From the cell containing the given text, extract its center point as [X, Y] coordinate. 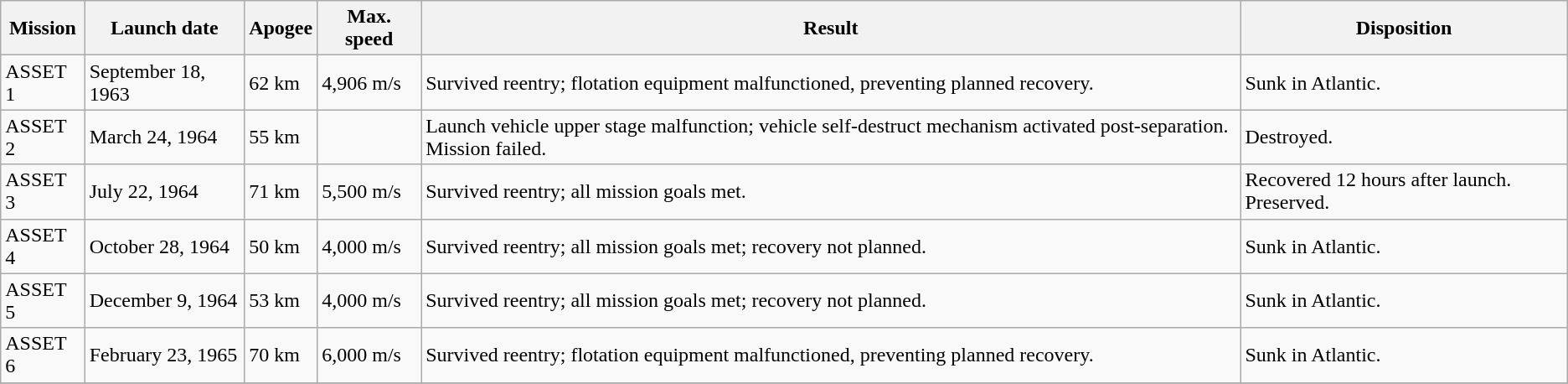
ASSET 6 [43, 355]
ASSET 2 [43, 138]
Survived reentry; all mission goals met. [831, 191]
ASSET 3 [43, 191]
4,906 m/s [369, 82]
Destroyed. [1404, 138]
Launch date [164, 29]
71 km [281, 191]
55 km [281, 138]
70 km [281, 355]
50 km [281, 246]
Mission [43, 29]
Launch vehicle upper stage malfunction; vehicle self-destruct mechanism activated post-separation. Mission failed. [831, 138]
July 22, 1964 [164, 191]
53 km [281, 300]
September 18, 1963 [164, 82]
Apogee [281, 29]
Max. speed [369, 29]
October 28, 1964 [164, 246]
March 24, 1964 [164, 138]
Result [831, 29]
December 9, 1964 [164, 300]
ASSET 4 [43, 246]
Recovered 12 hours after launch. Preserved. [1404, 191]
6,000 m/s [369, 355]
5,500 m/s [369, 191]
ASSET 1 [43, 82]
February 23, 1965 [164, 355]
Disposition [1404, 29]
ASSET 5 [43, 300]
62 km [281, 82]
